From the cell containing the given text, extract its center point as [x, y] coordinate. 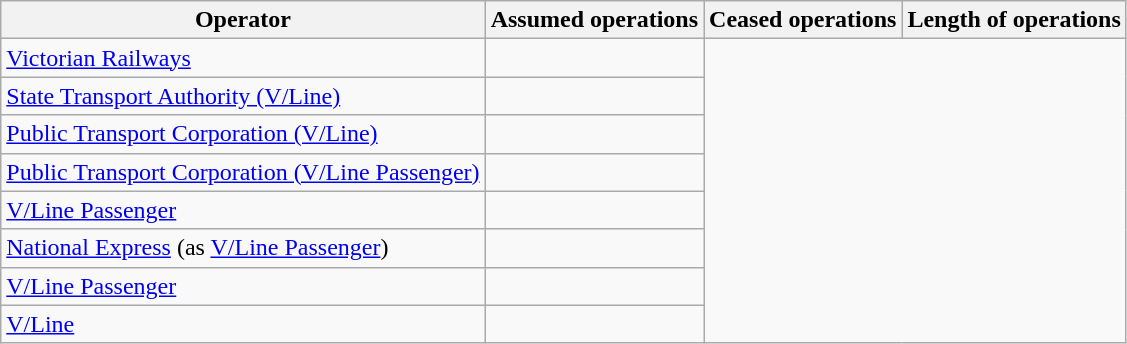
Public Transport Corporation (V/Line Passenger) [243, 172]
Operator [243, 20]
Public Transport Corporation (V/Line) [243, 134]
State Transport Authority (V/Line) [243, 96]
Length of operations [1014, 20]
Assumed operations [594, 20]
V/Line [243, 324]
Victorian Railways [243, 58]
National Express (as V/Line Passenger) [243, 248]
Ceased operations [803, 20]
